Provide the [x, y] coordinate of the cell's center where the given text is located.  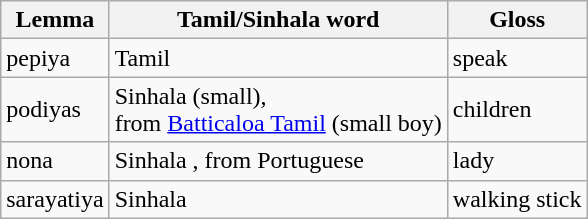
pepiya [55, 58]
speak [517, 58]
Tamil [278, 58]
Sinhala (small),from Batticaloa Tamil (small boy) [278, 110]
sarayatiya [55, 199]
Tamil/Sinhala word [278, 20]
Sinhala [278, 199]
walking stick [517, 199]
podiyas [55, 110]
Lemma [55, 20]
lady [517, 161]
Sinhala , from Portuguese [278, 161]
Gloss [517, 20]
nona [55, 161]
children [517, 110]
